Extract the [X, Y] coordinate from the center of the cell holding the provided text.  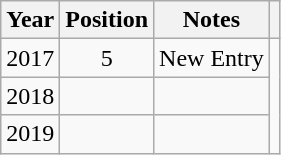
2018 [30, 96]
5 [107, 58]
Year [30, 20]
Notes [212, 20]
Position [107, 20]
2017 [30, 58]
New Entry [212, 58]
2019 [30, 134]
